Return (x, y) of the center of cell containing provided text 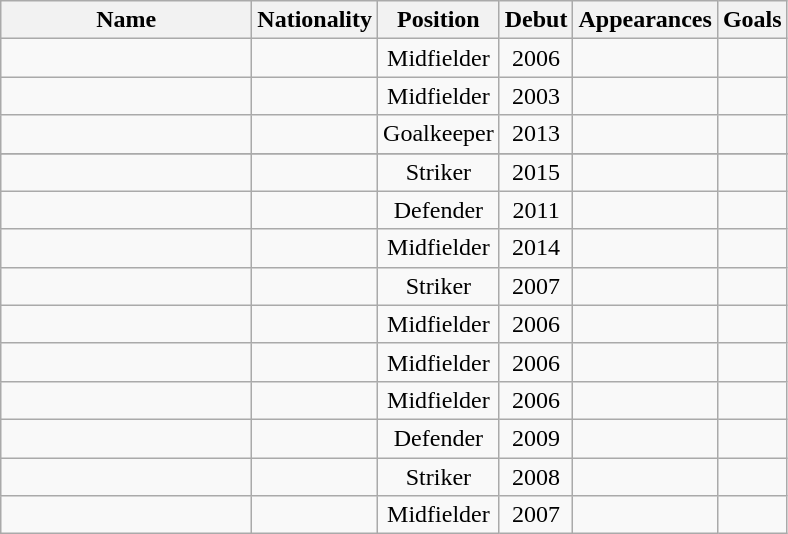
2011 (536, 210)
2013 (536, 134)
2003 (536, 96)
Goalkeeper (439, 134)
Position (439, 20)
2009 (536, 438)
Debut (536, 20)
2014 (536, 248)
2015 (536, 172)
2008 (536, 477)
Goals (752, 20)
Appearances (645, 20)
Name (126, 20)
Nationality (315, 20)
